Scan for the cell matching the given text and deliver its [x, y] coordinate at center. 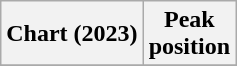
Peakposition [189, 34]
Chart (2023) [72, 34]
